From the cell containing the given text, extract its center point as (X, Y) coordinate. 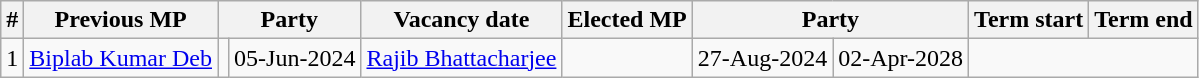
02-Apr-2028 (901, 58)
Biplab Kumar Deb (121, 58)
05-Jun-2024 (295, 58)
Elected MP (627, 20)
Vacancy date (462, 20)
Previous MP (121, 20)
Rajib Bhattacharjee (462, 58)
1 (12, 58)
# (12, 20)
27-Aug-2024 (762, 58)
Term end (1144, 20)
Term start (1029, 20)
